Locate the cell with the specified text and output its (x, y) center coordinate. 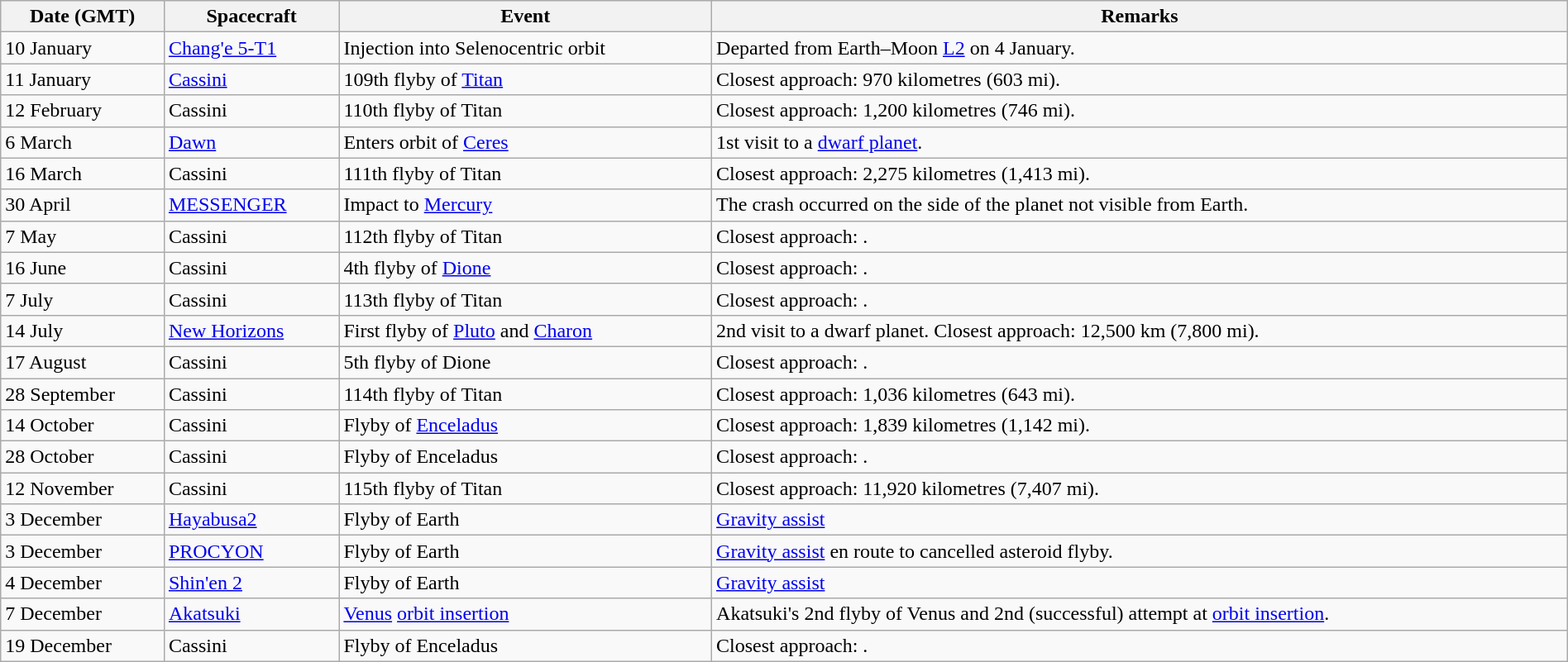
7 July (83, 299)
6 March (83, 142)
Akatsuki (251, 614)
113th flyby of Titan (526, 299)
Injection into Selenocentric orbit (526, 48)
14 October (83, 426)
Gravity assist en route to cancelled asteroid flyby. (1140, 551)
New Horizons (251, 331)
112th flyby of Titan (526, 236)
17 August (83, 362)
114th flyby of Titan (526, 394)
115th flyby of Titan (526, 488)
Closest approach: 11,920 kilometres (7,407 mi). (1140, 488)
28 October (83, 457)
Closest approach: 1,200 kilometres (746 mi). (1140, 111)
Impact to Mercury (526, 205)
11 January (83, 79)
Akatsuki's 2nd flyby of Venus and 2nd (successful) attempt at orbit insertion. (1140, 614)
12 February (83, 111)
7 May (83, 236)
Closest approach: 1,036 kilometres (643 mi). (1140, 394)
Closest approach: 2,275 kilometres (1,413 mi). (1140, 174)
28 September (83, 394)
Chang'e 5-T1 (251, 48)
30 April (83, 205)
Dawn (251, 142)
110th flyby of Titan (526, 111)
109th flyby of Titan (526, 79)
The crash occurred on the side of the planet not visible from Earth. (1140, 205)
4th flyby of Dione (526, 268)
5th flyby of Dione (526, 362)
12 November (83, 488)
MESSENGER (251, 205)
14 July (83, 331)
Shin'en 2 (251, 583)
PROCYON (251, 551)
7 December (83, 614)
10 January (83, 48)
16 March (83, 174)
Departed from Earth–Moon L2 on 4 January. (1140, 48)
1st visit to a dwarf planet. (1140, 142)
Remarks (1140, 17)
111th flyby of Titan (526, 174)
4 December (83, 583)
Hayabusa2 (251, 520)
Closest approach: 1,839 kilometres (1,142 mi). (1140, 426)
Enters orbit of Ceres (526, 142)
Spacecraft (251, 17)
Date (GMT) (83, 17)
19 December (83, 645)
Venus orbit insertion (526, 614)
Closest approach: 970 kilometres (603 mi). (1140, 79)
16 June (83, 268)
First flyby of Pluto and Charon (526, 331)
2nd visit to a dwarf planet. Closest approach: 12,500 km (7,800 mi). (1140, 331)
Event (526, 17)
